Output the (x, y) coordinate of the center of the cell containing the given text.  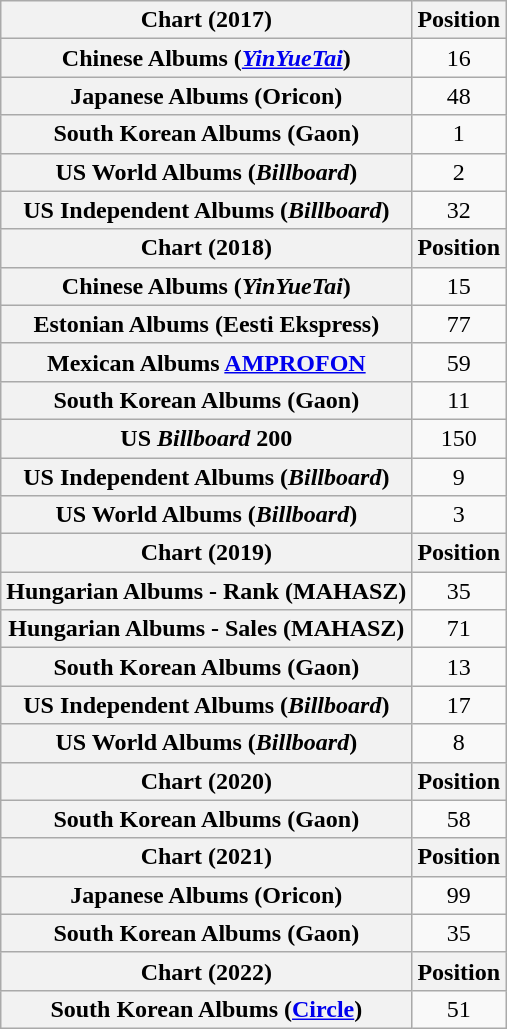
11 (459, 400)
1 (459, 134)
South Korean Albums (Circle) (206, 1009)
15 (459, 286)
150 (459, 438)
Chart (2017) (206, 20)
Chart (2018) (206, 248)
58 (459, 819)
Hungarian Albums - Rank (MAHASZ) (206, 591)
Chart (2019) (206, 553)
99 (459, 895)
17 (459, 705)
77 (459, 324)
71 (459, 629)
9 (459, 477)
Chart (2020) (206, 781)
32 (459, 210)
Hungarian Albums - Sales (MAHASZ) (206, 629)
2 (459, 172)
Chart (2022) (206, 971)
13 (459, 667)
3 (459, 515)
Chart (2021) (206, 857)
48 (459, 96)
Estonian Albums (Eesti Ekspress) (206, 324)
51 (459, 1009)
16 (459, 58)
US Billboard 200 (206, 438)
Mexican Albums AMPROFON (206, 362)
59 (459, 362)
8 (459, 743)
